For the text-containing cell, return its midpoint in [x, y] coordinate format. 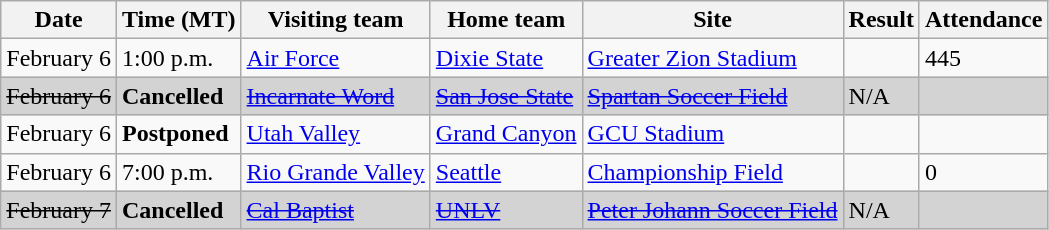
Site [712, 20]
Utah Valley [336, 134]
Spartan Soccer Field [712, 96]
Rio Grande Valley [336, 172]
Dixie State [506, 58]
1:00 p.m. [178, 58]
0 [983, 172]
7:00 p.m. [178, 172]
Date [59, 20]
Peter Johann Soccer Field [712, 210]
Incarnate Word [336, 96]
Cal Baptist [336, 210]
Championship Field [712, 172]
Home team [506, 20]
Postponed [178, 134]
Grand Canyon [506, 134]
Air Force [336, 58]
February 7 [59, 210]
Result [881, 20]
445 [983, 58]
UNLV [506, 210]
Time (MT) [178, 20]
San Jose State [506, 96]
Visiting team [336, 20]
Seattle [506, 172]
Greater Zion Stadium [712, 58]
GCU Stadium [712, 134]
Attendance [983, 20]
